Provide the [X, Y] coordinate of the cell's center where the given text is located.  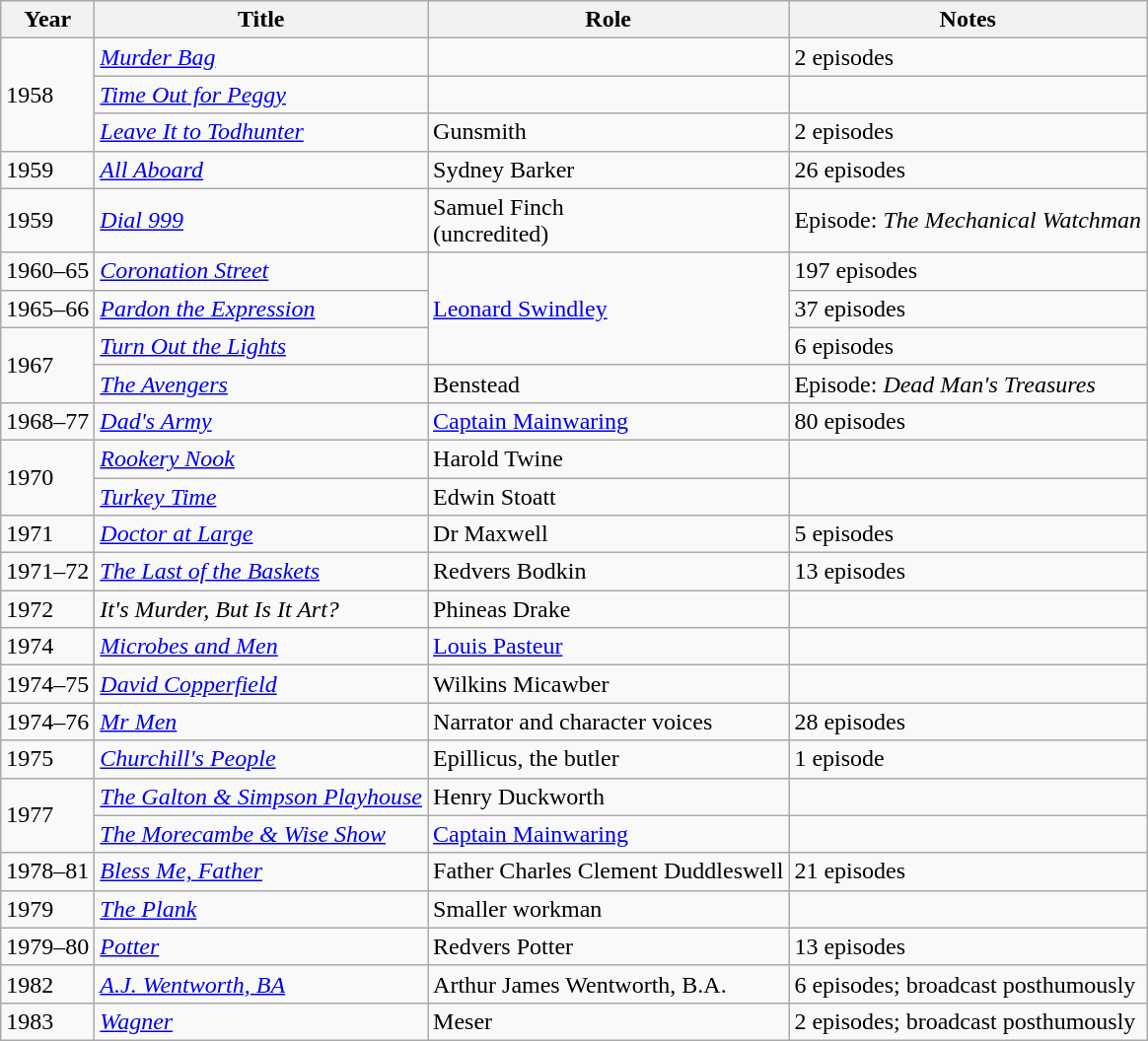
37 episodes [969, 309]
Phineas Drake [609, 609]
Samuel Finch(uncredited) [609, 221]
1971–72 [47, 572]
1970 [47, 477]
1968–77 [47, 421]
1974–75 [47, 684]
Leonard Swindley [609, 309]
1974 [47, 647]
Wagner [261, 1021]
Gunsmith [609, 132]
Pardon the Expression [261, 309]
Bless Me, Father [261, 871]
It's Murder, But Is It Art? [261, 609]
The Galton & Simpson Playhouse [261, 797]
David Copperfield [261, 684]
28 episodes [969, 722]
Benstead [609, 383]
1 episode [969, 759]
1975 [47, 759]
Redvers Potter [609, 946]
Murder Bag [261, 57]
1983 [47, 1021]
Coronation Street [261, 271]
Microbes and Men [261, 647]
Mr Men [261, 722]
Churchill's People [261, 759]
6 episodes [969, 346]
Dr Maxwell [609, 534]
21 episodes [969, 871]
1978–81 [47, 871]
Redvers Bodkin [609, 572]
Edwin Stoatt [609, 496]
Leave It to Todhunter [261, 132]
Louis Pasteur [609, 647]
Henry Duckworth [609, 797]
1974–76 [47, 722]
1967 [47, 365]
A.J. Wentworth, BA [261, 984]
Notes [969, 20]
197 episodes [969, 271]
The Morecambe & Wise Show [261, 834]
Episode: Dead Man's Treasures [969, 383]
The Last of the Baskets [261, 572]
The Avengers [261, 383]
Episode: The Mechanical Watchman [969, 221]
Time Out for Peggy [261, 95]
1982 [47, 984]
1977 [47, 815]
Rookery Nook [261, 458]
Meser [609, 1021]
80 episodes [969, 421]
Dial 999 [261, 221]
5 episodes [969, 534]
1972 [47, 609]
Doctor at Large [261, 534]
Year [47, 20]
Harold Twine [609, 458]
Title [261, 20]
Turn Out the Lights [261, 346]
Smaller workman [609, 909]
Narrator and character voices [609, 722]
All Aboard [261, 170]
1979 [47, 909]
1958 [47, 95]
1971 [47, 534]
Sydney Barker [609, 170]
Wilkins Micawber [609, 684]
Father Charles Clement Duddleswell [609, 871]
2 episodes; broadcast posthumously [969, 1021]
1979–80 [47, 946]
Potter [261, 946]
Epillicus, the butler [609, 759]
6 episodes; broadcast posthumously [969, 984]
Role [609, 20]
Arthur James Wentworth, B.A. [609, 984]
Turkey Time [261, 496]
1960–65 [47, 271]
The Plank [261, 909]
1965–66 [47, 309]
Dad's Army [261, 421]
26 episodes [969, 170]
